Identify which cell holds the provided text, then report its [x, y] central coordinate. 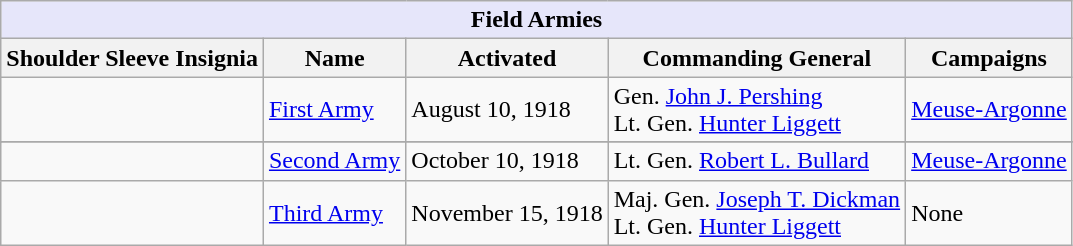
Commanding General [756, 58]
Third Army [334, 212]
Name [334, 58]
Activated [507, 58]
Maj. Gen. Joseph T. DickmanLt. Gen. Hunter Liggett [756, 212]
October 10, 1918 [507, 161]
Lt. Gen. Robert L. Bullard [756, 161]
First Army [334, 110]
Field Armies [536, 20]
None [990, 212]
November 15, 1918 [507, 212]
August 10, 1918 [507, 110]
Campaigns [990, 58]
Second Army [334, 161]
Shoulder Sleeve Insignia [132, 58]
Gen. John J. PershingLt. Gen. Hunter Liggett [756, 110]
